Pinpoint the cell where the given text exists, returning its [X, Y] midpoint coordinate. 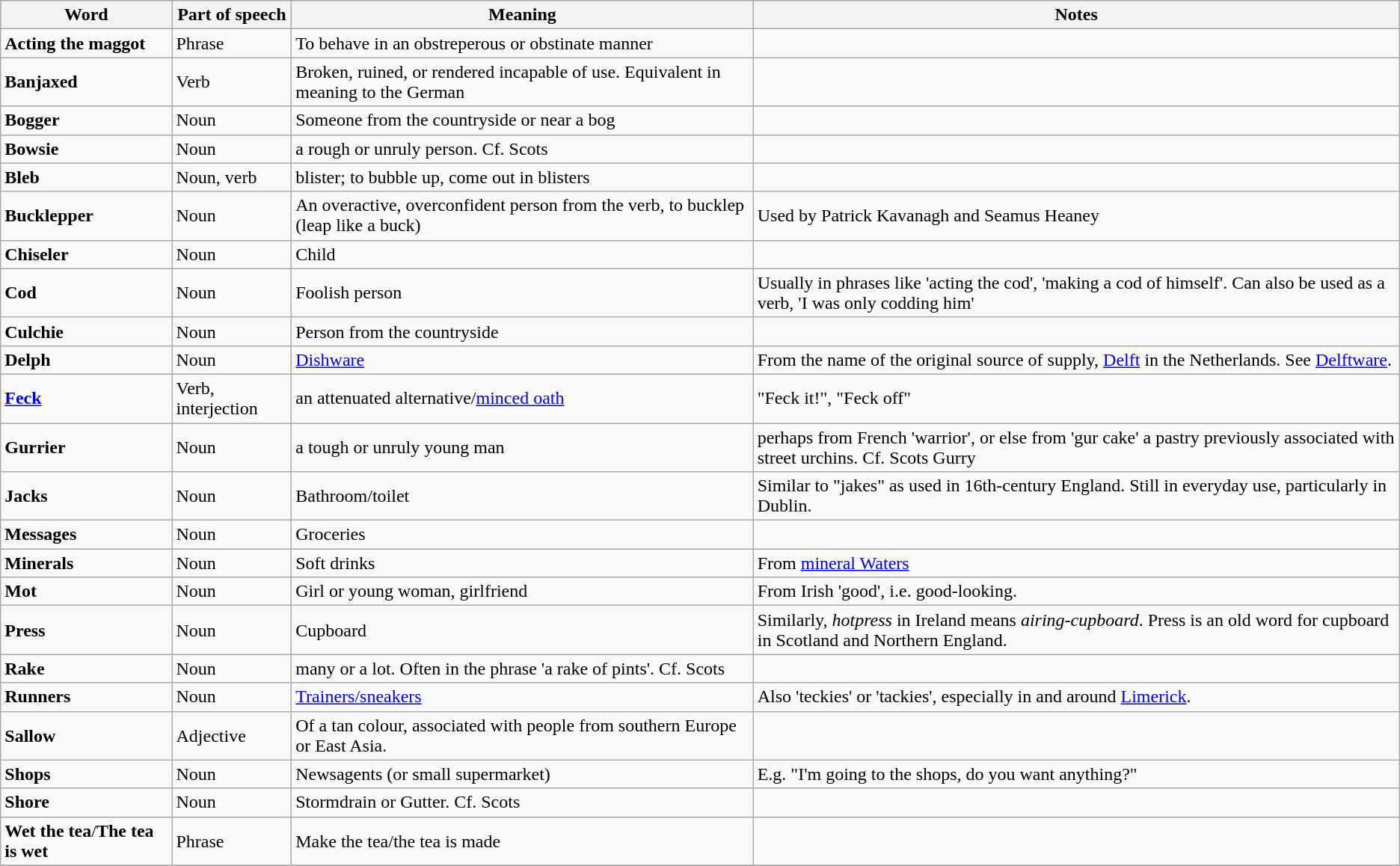
Delph [87, 360]
Chiseler [87, 254]
Similarly, hotpress in Ireland means airing-cupboard. Press is an old word for cupboard in Scotland and Northern England. [1076, 630]
E.g. "I'm going to the shops, do you want anything?" [1076, 774]
an attenuated alternative/minced oath [522, 398]
Notes [1076, 15]
Feck [87, 398]
Cupboard [522, 630]
Word [87, 15]
Similar to "jakes" as used in 16th-century England. Still in everyday use, particularly in Dublin. [1076, 497]
Trainers/sneakers [522, 697]
Wet the tea/The tea is wet [87, 841]
Newsagents (or small supermarket) [522, 774]
Foolish person [522, 293]
Person from the countryside [522, 331]
Bleb [87, 177]
Shore [87, 802]
Bowsie [87, 149]
Acting the maggot [87, 43]
Bathroom/toilet [522, 497]
Also 'teckies' or 'tackies', especially in and around Limerick. [1076, 697]
Stormdrain or Gutter. Cf. Scots [522, 802]
Of a tan colour, associated with people from southern Europe or East Asia. [522, 736]
Messages [87, 535]
Mot [87, 592]
Bogger [87, 120]
Verb [232, 82]
Dishware [522, 360]
Cod [87, 293]
Gurrier [87, 447]
Child [522, 254]
Usually in phrases like 'acting the cod', 'making a cod of himself'. Can also be used as a verb, 'I was only codding him' [1076, 293]
Culchie [87, 331]
blister; to bubble up, come out in blisters [522, 177]
Banjaxed [87, 82]
Sallow [87, 736]
Broken, ruined, or rendered incapable of use. Equivalent in meaning to the German [522, 82]
Soft drinks [522, 563]
Jacks [87, 497]
Shops [87, 774]
many or a lot. Often in the phrase 'a rake of pints'. Cf. Scots [522, 669]
Runners [87, 697]
Part of speech [232, 15]
From Irish 'good', i.e. good-looking. [1076, 592]
From the name of the original source of supply, Delft in the Netherlands. See Delftware. [1076, 360]
To behave in an obstreperous or obstinate manner [522, 43]
Noun, verb [232, 177]
From mineral Waters [1076, 563]
Rake [87, 669]
Verb, interjection [232, 398]
a rough or unruly person. Cf. Scots [522, 149]
Make the tea/the tea is made [522, 841]
An overactive, overconfident person from the verb, to bucklep (leap like a buck) [522, 215]
Minerals [87, 563]
perhaps from French 'warrior', or else from 'gur cake' a pastry previously associated with street urchins. Cf. Scots Gurry [1076, 447]
Bucklepper [87, 215]
Girl or young woman, girlfriend [522, 592]
Groceries [522, 535]
"Feck it!", "Feck off" [1076, 398]
a tough or unruly young man [522, 447]
Press [87, 630]
Someone from the countryside or near a bog [522, 120]
Used by Patrick Kavanagh and Seamus Heaney [1076, 215]
Meaning [522, 15]
Adjective [232, 736]
